From the cell containing the given text, extract its center point as [X, Y] coordinate. 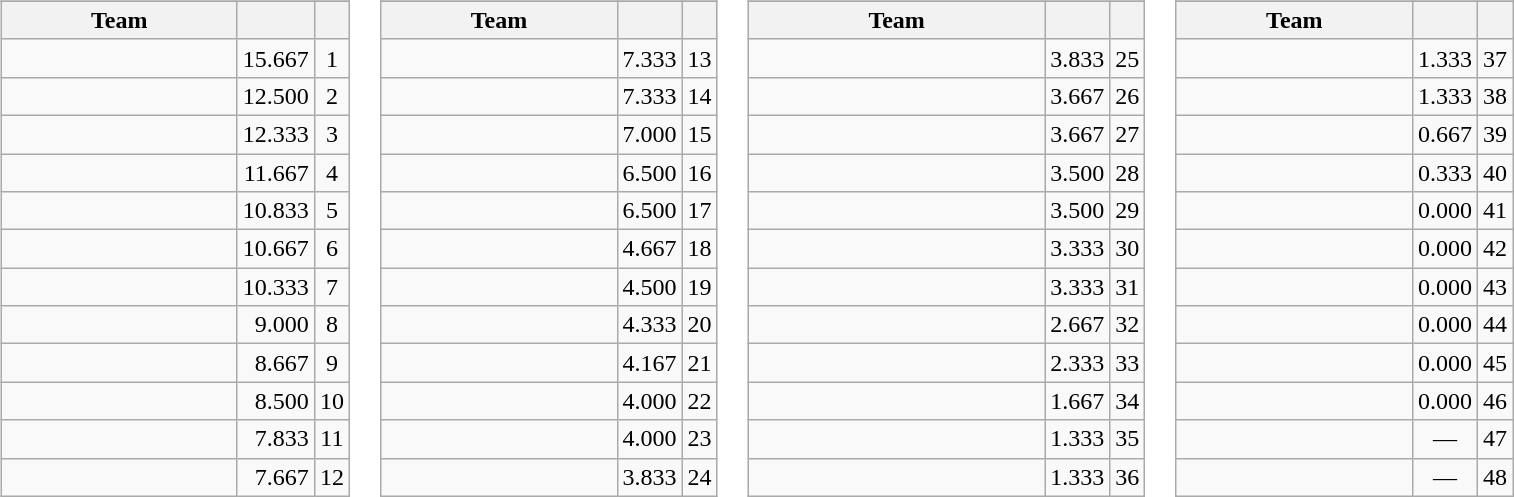
10.333 [276, 287]
7 [332, 287]
33 [1128, 363]
25 [1128, 58]
4.500 [650, 287]
46 [1494, 401]
47 [1494, 439]
10 [332, 401]
3 [332, 134]
42 [1494, 249]
40 [1494, 173]
4.667 [650, 249]
1.667 [1078, 401]
35 [1128, 439]
34 [1128, 401]
8 [332, 325]
28 [1128, 173]
31 [1128, 287]
0.667 [1444, 134]
9 [332, 363]
32 [1128, 325]
10.667 [276, 249]
4 [332, 173]
44 [1494, 325]
10.833 [276, 211]
43 [1494, 287]
4.167 [650, 363]
23 [700, 439]
38 [1494, 96]
8.500 [276, 401]
19 [700, 287]
30 [1128, 249]
21 [700, 363]
0.333 [1444, 173]
17 [700, 211]
2.333 [1078, 363]
27 [1128, 134]
16 [700, 173]
39 [1494, 134]
9.000 [276, 325]
45 [1494, 363]
7.833 [276, 439]
5 [332, 211]
41 [1494, 211]
7.000 [650, 134]
11.667 [276, 173]
26 [1128, 96]
12.500 [276, 96]
12 [332, 477]
6 [332, 249]
15.667 [276, 58]
4.333 [650, 325]
12.333 [276, 134]
37 [1494, 58]
24 [700, 477]
48 [1494, 477]
7.667 [276, 477]
13 [700, 58]
29 [1128, 211]
15 [700, 134]
18 [700, 249]
2.667 [1078, 325]
22 [700, 401]
11 [332, 439]
2 [332, 96]
14 [700, 96]
36 [1128, 477]
20 [700, 325]
1 [332, 58]
8.667 [276, 363]
